Scan for the cell matching the given text and deliver its (x, y) coordinate at center. 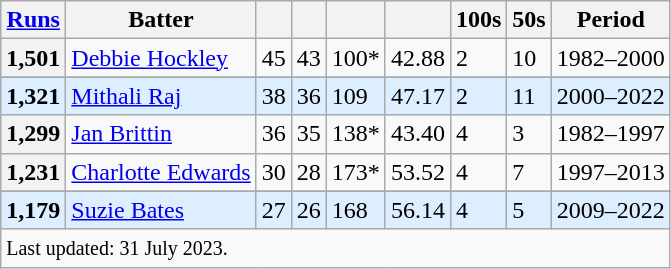
1982–1997 (610, 134)
43.40 (418, 134)
1,231 (34, 172)
35 (308, 134)
109 (356, 96)
Charlotte Edwards (161, 172)
1997–2013 (610, 172)
27 (274, 210)
53.52 (418, 172)
42.88 (418, 58)
26 (308, 210)
1,501 (34, 58)
100* (356, 58)
138* (356, 134)
Suzie Bates (161, 210)
56.14 (418, 210)
Debbie Hockley (161, 58)
47.17 (418, 96)
43 (308, 58)
7 (529, 172)
1,299 (34, 134)
2000–2022 (610, 96)
Last updated: 31 July 2023. (336, 248)
173* (356, 172)
Mithali Raj (161, 96)
45 (274, 58)
1982–2000 (610, 58)
38 (274, 96)
50s (529, 20)
10 (529, 58)
28 (308, 172)
1,321 (34, 96)
30 (274, 172)
1,179 (34, 210)
Period (610, 20)
5 (529, 210)
100s (478, 20)
Batter (161, 20)
168 (356, 210)
2009–2022 (610, 210)
Jan Brittin (161, 134)
3 (529, 134)
11 (529, 96)
Runs (34, 20)
